Pinpoint the cell where the given text exists, returning its [x, y] midpoint coordinate. 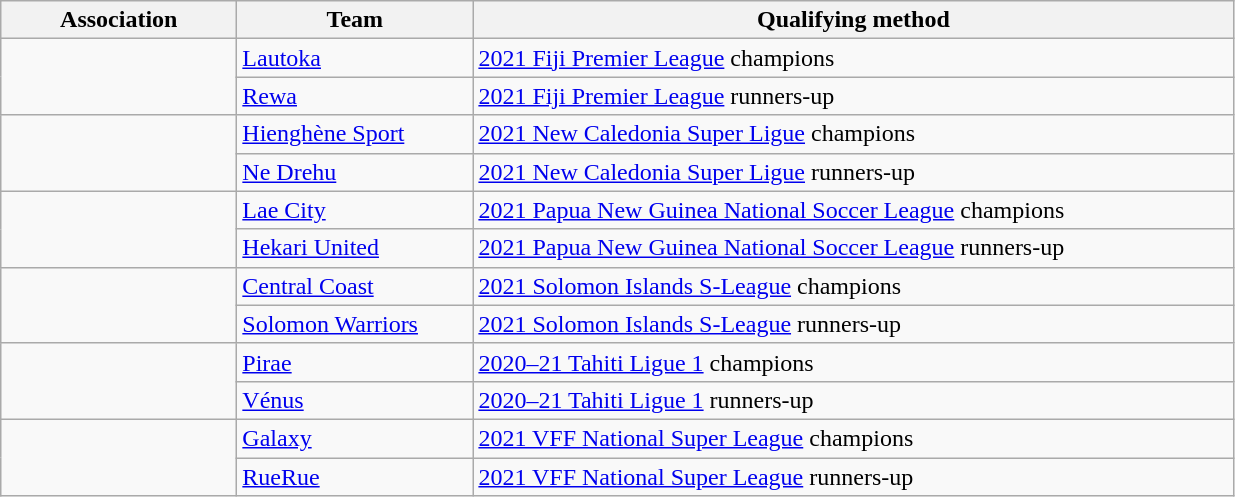
2021 Fiji Premier League runners-up [854, 96]
2021 New Caledonia Super Ligue runners-up [854, 172]
Solomon Warriors [355, 324]
Central Coast [355, 286]
Pirae [355, 362]
2021 VFF National Super League champions [854, 438]
Association [119, 20]
2021 Solomon Islands S-League champions [854, 286]
Galaxy [355, 438]
Rewa [355, 96]
RueRue [355, 477]
2021 Fiji Premier League champions [854, 58]
2021 Papua New Guinea National Soccer League runners-up [854, 248]
Ne Drehu [355, 172]
2021 VFF National Super League runners-up [854, 477]
Hekari United [355, 248]
2021 Solomon Islands S-League runners-up [854, 324]
Hienghène Sport [355, 134]
Lae City [355, 210]
2020–21 Tahiti Ligue 1 champions [854, 362]
2020–21 Tahiti Ligue 1 runners-up [854, 400]
Vénus [355, 400]
2021 Papua New Guinea National Soccer League champions [854, 210]
Qualifying method [854, 20]
Team [355, 20]
Lautoka [355, 58]
2021 New Caledonia Super Ligue champions [854, 134]
